Extract the [X, Y] coordinate from the center of the cell holding the provided text.  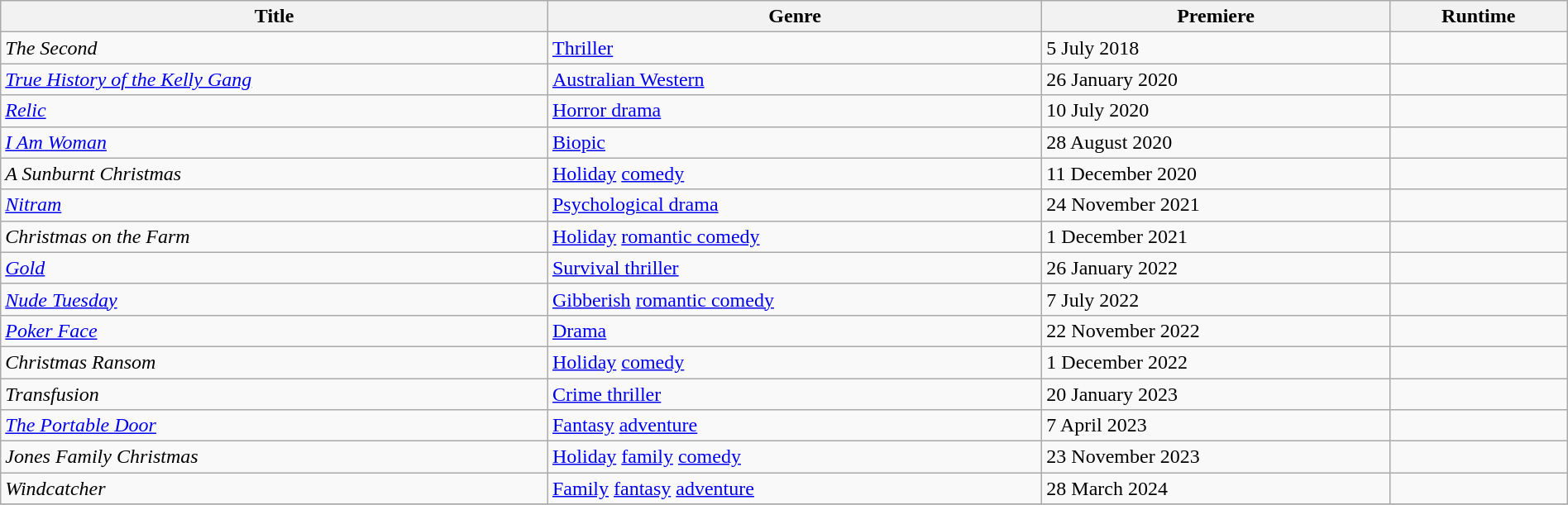
Poker Face [275, 331]
Gibberish romantic comedy [794, 299]
Title [275, 17]
Drama [794, 331]
10 July 2020 [1216, 111]
Runtime [1479, 17]
Fantasy adventure [794, 426]
23 November 2023 [1216, 457]
Genre [794, 17]
I Am Woman [275, 142]
22 November 2022 [1216, 331]
20 January 2023 [1216, 394]
1 December 2022 [1216, 362]
Psychological drama [794, 205]
28 March 2024 [1216, 488]
A Sunburnt Christmas [275, 174]
7 April 2023 [1216, 426]
26 January 2022 [1216, 268]
The Second [275, 48]
Jones Family Christmas [275, 457]
Christmas Ransom [275, 362]
Biopic [794, 142]
Family fantasy adventure [794, 488]
Premiere [1216, 17]
5 July 2018 [1216, 48]
11 December 2020 [1216, 174]
Gold [275, 268]
28 August 2020 [1216, 142]
Windcatcher [275, 488]
Relic [275, 111]
Australian Western [794, 79]
Nude Tuesday [275, 299]
24 November 2021 [1216, 205]
26 January 2020 [1216, 79]
Nitram [275, 205]
Holiday romantic comedy [794, 236]
Holiday family comedy [794, 457]
Thriller [794, 48]
1 December 2021 [1216, 236]
The Portable Door [275, 426]
Transfusion [275, 394]
Horror drama [794, 111]
True History of the Kelly Gang [275, 79]
Survival thriller [794, 268]
Crime thriller [794, 394]
7 July 2022 [1216, 299]
Christmas on the Farm [275, 236]
